Identify which cell holds the provided text, then report its (x, y) central coordinate. 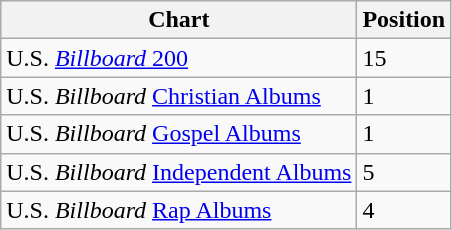
15 (404, 58)
5 (404, 172)
U.S. Billboard Independent Albums (179, 172)
U.S. Billboard Gospel Albums (179, 134)
Position (404, 20)
Chart (179, 20)
U.S. Billboard Rap Albums (179, 210)
4 (404, 210)
U.S. Billboard 200 (179, 58)
U.S. Billboard Christian Albums (179, 96)
